Capture the cell that displays the provided text and extract its [x, y] central coordinate. 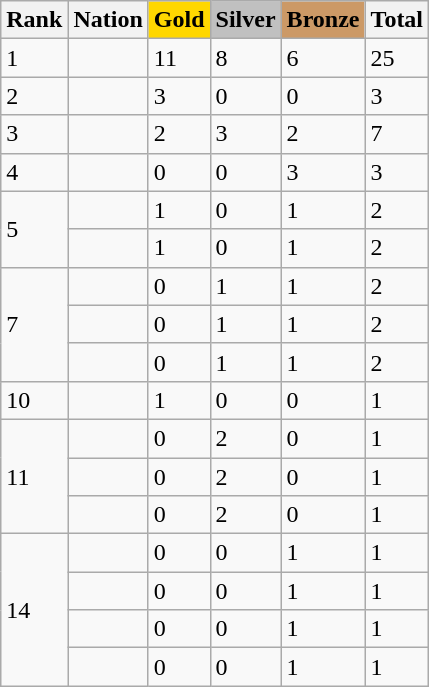
Bronze [323, 20]
10 [34, 400]
8 [246, 58]
Gold [179, 20]
5 [34, 229]
Rank [34, 20]
6 [323, 58]
25 [397, 58]
Silver [246, 20]
Total [397, 20]
14 [34, 610]
Nation [108, 20]
4 [34, 172]
